Detect which cell encompasses the target text, then output its [x, y] center coordinate. 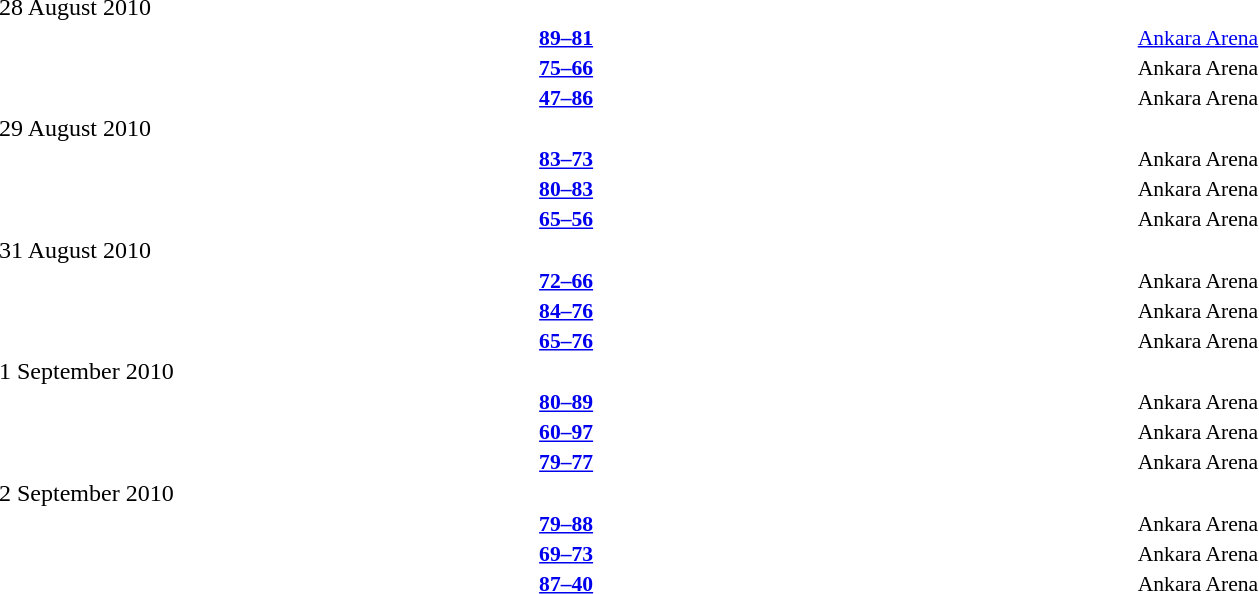
80–83 [566, 189]
72–66 [566, 280]
69–73 [566, 554]
80–89 [566, 402]
65–56 [566, 219]
84–76 [566, 310]
83–73 [566, 159]
47–86 [566, 98]
65–76 [566, 340]
89–81 [566, 38]
79–77 [566, 462]
60–97 [566, 432]
79–88 [566, 524]
75–66 [566, 68]
